Scan for the cell matching the given text and deliver its [X, Y] coordinate at center. 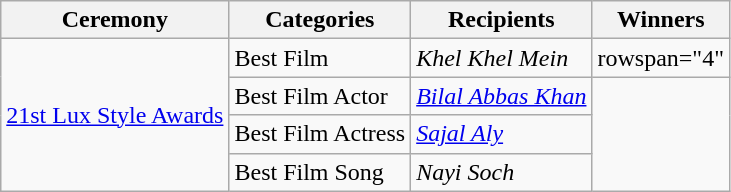
rowspan="4" [661, 58]
Nayi Soch [502, 172]
Best Film Song [320, 172]
Sajal Aly [502, 134]
Bilal Abbas Khan [502, 96]
Best Film Actor [320, 96]
Winners [661, 20]
Ceremony [115, 20]
21st Lux Style Awards [115, 115]
Best Film Actress [320, 134]
Recipients [502, 20]
Khel Khel Mein [502, 58]
Best Film [320, 58]
Categories [320, 20]
